Provide the [x, y] coordinate of the cell's center where the given text is located.  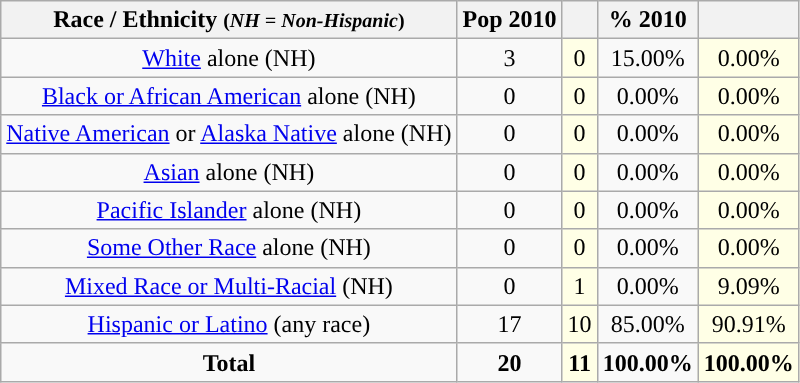
1 [580, 286]
10 [580, 324]
% 2010 [648, 20]
15.00% [648, 58]
90.91% [748, 324]
White alone (NH) [229, 58]
Hispanic or Latino (any race) [229, 324]
17 [510, 324]
Race / Ethnicity (NH = Non-Hispanic) [229, 20]
Pacific Islander alone (NH) [229, 210]
Pop 2010 [510, 20]
Black or African American alone (NH) [229, 96]
Total [229, 362]
11 [580, 362]
20 [510, 362]
Mixed Race or Multi-Racial (NH) [229, 286]
Asian alone (NH) [229, 172]
85.00% [648, 324]
Some Other Race alone (NH) [229, 248]
Native American or Alaska Native alone (NH) [229, 134]
3 [510, 58]
9.09% [748, 286]
